Provide the (x, y) coordinate of the cell's center where the given text is located.  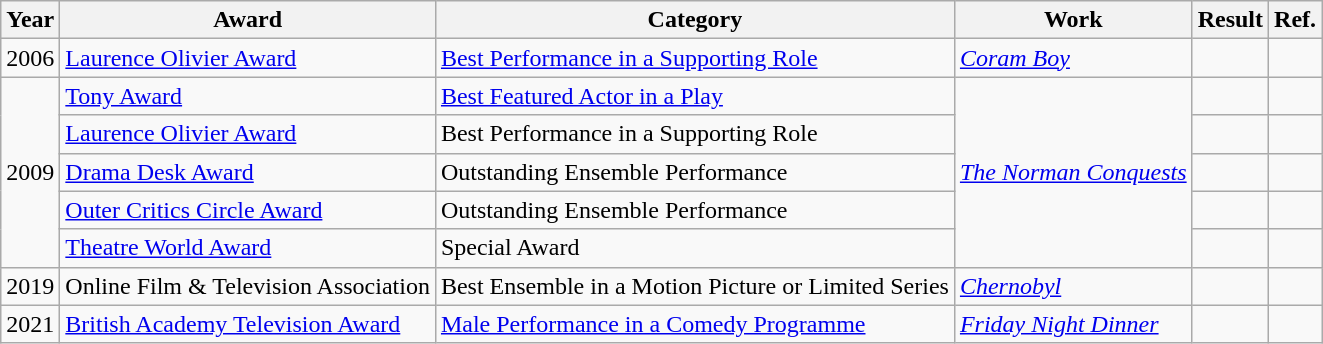
2006 (30, 58)
Category (694, 20)
Tony Award (248, 96)
Result (1230, 20)
Male Performance in a Comedy Programme (694, 324)
Chernobyl (1073, 286)
Friday Night Dinner (1073, 324)
Work (1073, 20)
2021 (30, 324)
2009 (30, 172)
The Norman Conquests (1073, 172)
Year (30, 20)
Best Ensemble in a Motion Picture or Limited Series (694, 286)
Coram Boy (1073, 58)
Theatre World Award (248, 248)
Award (248, 20)
Online Film & Television Association (248, 286)
British Academy Television Award (248, 324)
Drama Desk Award (248, 172)
Special Award (694, 248)
Ref. (1296, 20)
Outer Critics Circle Award (248, 210)
2019 (30, 286)
Best Featured Actor in a Play (694, 96)
